Provide the [X, Y] coordinate of the cell's center where the given text is located.  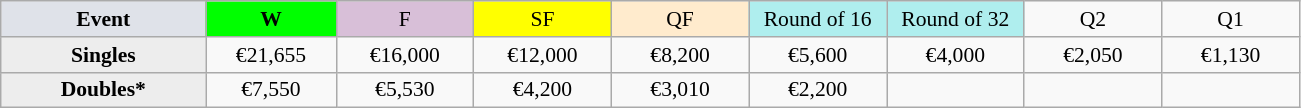
€2,200 [818, 90]
€4,000 [955, 55]
€2,050 [1093, 55]
€12,000 [543, 55]
€8,200 [680, 55]
W [271, 19]
Round of 32 [955, 19]
F [405, 19]
Q2 [1093, 19]
Event [104, 19]
Doubles* [104, 90]
€1,130 [1231, 55]
€3,010 [680, 90]
QF [680, 19]
SF [543, 19]
€5,600 [818, 55]
€5,530 [405, 90]
€4,200 [543, 90]
Round of 16 [818, 19]
€16,000 [405, 55]
€7,550 [271, 90]
Q1 [1231, 19]
€21,655 [271, 55]
Singles [104, 55]
